Locate the cell with the specified text and output its (x, y) center coordinate. 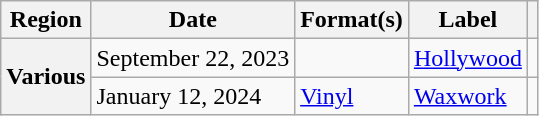
Waxwork (468, 96)
September 22, 2023 (193, 58)
Vinyl (352, 96)
Date (193, 20)
Format(s) (352, 20)
Various (46, 77)
Hollywood (468, 58)
Label (468, 20)
Region (46, 20)
January 12, 2024 (193, 96)
